Pinpoint the cell where the given text exists, returning its [x, y] midpoint coordinate. 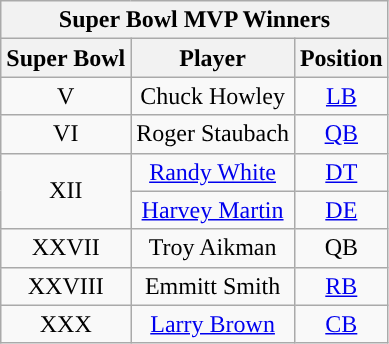
Chuck Howley [213, 96]
DE [341, 210]
RB [341, 286]
Super Bowl [66, 58]
Larry Brown [213, 324]
XXVIII [66, 286]
Harvey Martin [213, 210]
Troy Aikman [213, 248]
Roger Staubach [213, 134]
XXVII [66, 248]
VI [66, 134]
Player [213, 58]
XXX [66, 324]
DT [341, 172]
Super Bowl MVP Winners [194, 20]
LB [341, 96]
CB [341, 324]
XII [66, 191]
Emmitt Smith [213, 286]
Randy White [213, 172]
V [66, 96]
Position [341, 58]
